Provide the (X, Y) coordinate of the cell's center where the given text is located.  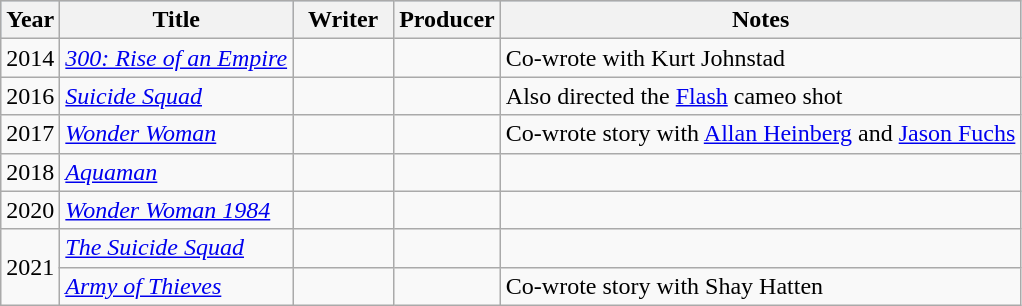
300: Rise of an Empire (176, 58)
Aquaman (176, 172)
2014 (30, 58)
2020 (30, 210)
Co-wrote with Kurt Johnstad (760, 58)
Wonder Woman 1984 (176, 210)
The Suicide Squad (176, 248)
2016 (30, 96)
Producer (448, 20)
Suicide Squad (176, 96)
2021 (30, 267)
2018 (30, 172)
Title (176, 20)
Co-wrote story with Shay Hatten (760, 286)
Co-wrote story with Allan Heinberg and Jason Fuchs (760, 134)
Army of Thieves (176, 286)
Writer (344, 20)
Year (30, 20)
Notes (760, 20)
Wonder Woman (176, 134)
2017 (30, 134)
Also directed the Flash cameo shot (760, 96)
